Return the (X, Y) coordinate for the center point of the cell that contains the specified text.  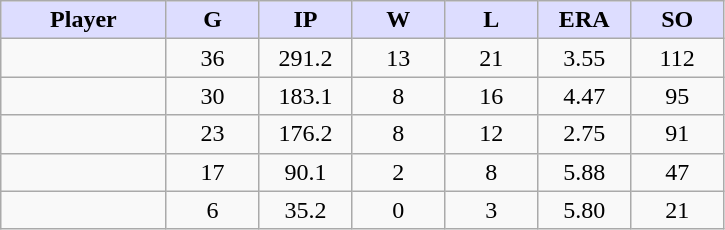
2.75 (584, 134)
6 (212, 210)
0 (398, 210)
3 (492, 210)
47 (678, 172)
W (398, 20)
13 (398, 58)
91 (678, 134)
12 (492, 134)
291.2 (306, 58)
23 (212, 134)
16 (492, 96)
Player (84, 20)
17 (212, 172)
ERA (584, 20)
176.2 (306, 134)
5.80 (584, 210)
3.55 (584, 58)
L (492, 20)
2 (398, 172)
112 (678, 58)
SO (678, 20)
4.47 (584, 96)
36 (212, 58)
G (212, 20)
90.1 (306, 172)
183.1 (306, 96)
IP (306, 20)
35.2 (306, 210)
95 (678, 96)
5.88 (584, 172)
30 (212, 96)
